Identify which cell holds the provided text, then report its [x, y] central coordinate. 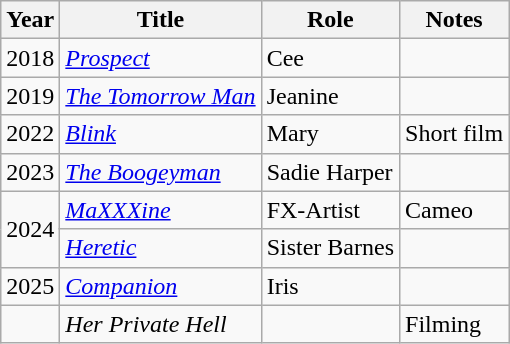
FX-Artist [330, 210]
The Boogeyman [160, 172]
Short film [454, 134]
Heretic [160, 248]
Blink [160, 134]
Iris [330, 286]
Prospect [160, 58]
The Tomorrow Man [160, 96]
Filming [454, 324]
MaXXXine [160, 210]
2019 [30, 96]
2022 [30, 134]
Companion [160, 286]
Title [160, 20]
Cee [330, 58]
Role [330, 20]
Year [30, 20]
2018 [30, 58]
Notes [454, 20]
Mary [330, 134]
Sadie Harper [330, 172]
2024 [30, 229]
Cameo [454, 210]
Sister Barnes [330, 248]
2023 [30, 172]
Jeanine [330, 96]
2025 [30, 286]
Her Private Hell [160, 324]
